Locate the cell with the specified text and output its [x, y] center coordinate. 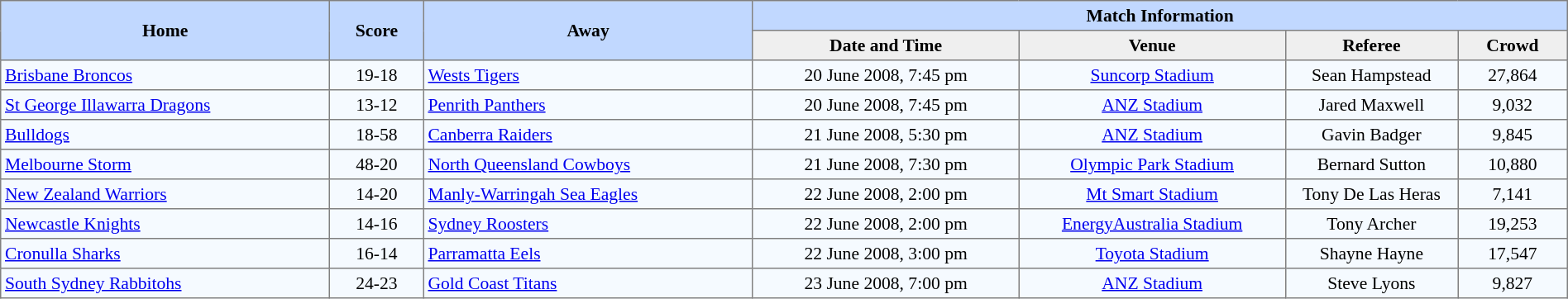
7,141 [1513, 194]
9,845 [1513, 135]
Sydney Roosters [588, 224]
New Zealand Warriors [165, 194]
10,880 [1513, 164]
Parramatta Eels [588, 254]
14-20 [377, 194]
48-20 [377, 164]
22 June 2008, 3:00 pm [886, 254]
Newcastle Knights [165, 224]
9,827 [1513, 283]
Score [377, 31]
Date and Time [886, 45]
Crowd [1513, 45]
21 June 2008, 7:30 pm [886, 164]
Penrith Panthers [588, 105]
Bernard Sutton [1371, 164]
9,032 [1513, 105]
Sean Hampstead [1371, 75]
Toyota Stadium [1152, 254]
Jared Maxwell [1371, 105]
St George Illawarra Dragons [165, 105]
Away [588, 31]
Tony De Las Heras [1371, 194]
Olympic Park Stadium [1152, 164]
Manly-Warringah Sea Eagles [588, 194]
27,864 [1513, 75]
Bulldogs [165, 135]
21 June 2008, 5:30 pm [886, 135]
17,547 [1513, 254]
Match Information [1159, 16]
Brisbane Broncos [165, 75]
Wests Tigers [588, 75]
Venue [1152, 45]
24-23 [377, 283]
Steve Lyons [1371, 283]
16-14 [377, 254]
Referee [1371, 45]
North Queensland Cowboys [588, 164]
Suncorp Stadium [1152, 75]
Canberra Raiders [588, 135]
23 June 2008, 7:00 pm [886, 283]
Melbourne Storm [165, 164]
19,253 [1513, 224]
14-16 [377, 224]
South Sydney Rabbitohs [165, 283]
Tony Archer [1371, 224]
Shayne Hayne [1371, 254]
Gavin Badger [1371, 135]
18-58 [377, 135]
13-12 [377, 105]
EnergyAustralia Stadium [1152, 224]
Home [165, 31]
Gold Coast Titans [588, 283]
Cronulla Sharks [165, 254]
Mt Smart Stadium [1152, 194]
19-18 [377, 75]
